Pinpoint the cell where the given text exists, returning its (X, Y) midpoint coordinate. 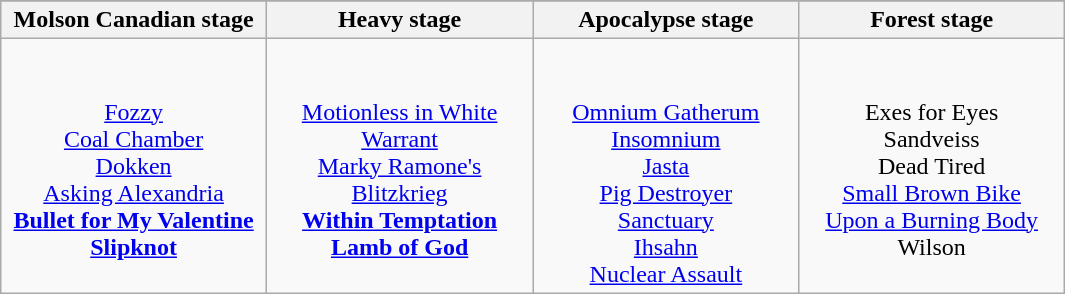
Forest stage (932, 20)
Exes for Eyes Sandveiss Dead Tired Small Brown Bike Upon a Burning Body Wilson (932, 166)
Apocalypse stage (666, 20)
Heavy stage (399, 20)
Molson Canadian stage (134, 20)
Fozzy Coal Chamber Dokken Asking Alexandria Bullet for My Valentine Slipknot (134, 166)
Omnium Gatherum Insomnium Jasta Pig Destroyer Sanctuary Ihsahn Nuclear Assault (666, 166)
Motionless in White Warrant Marky Ramone's Blitzkrieg Within Temptation Lamb of God (399, 166)
